Return the [X, Y] coordinate for the center point of the cell that contains the specified text.  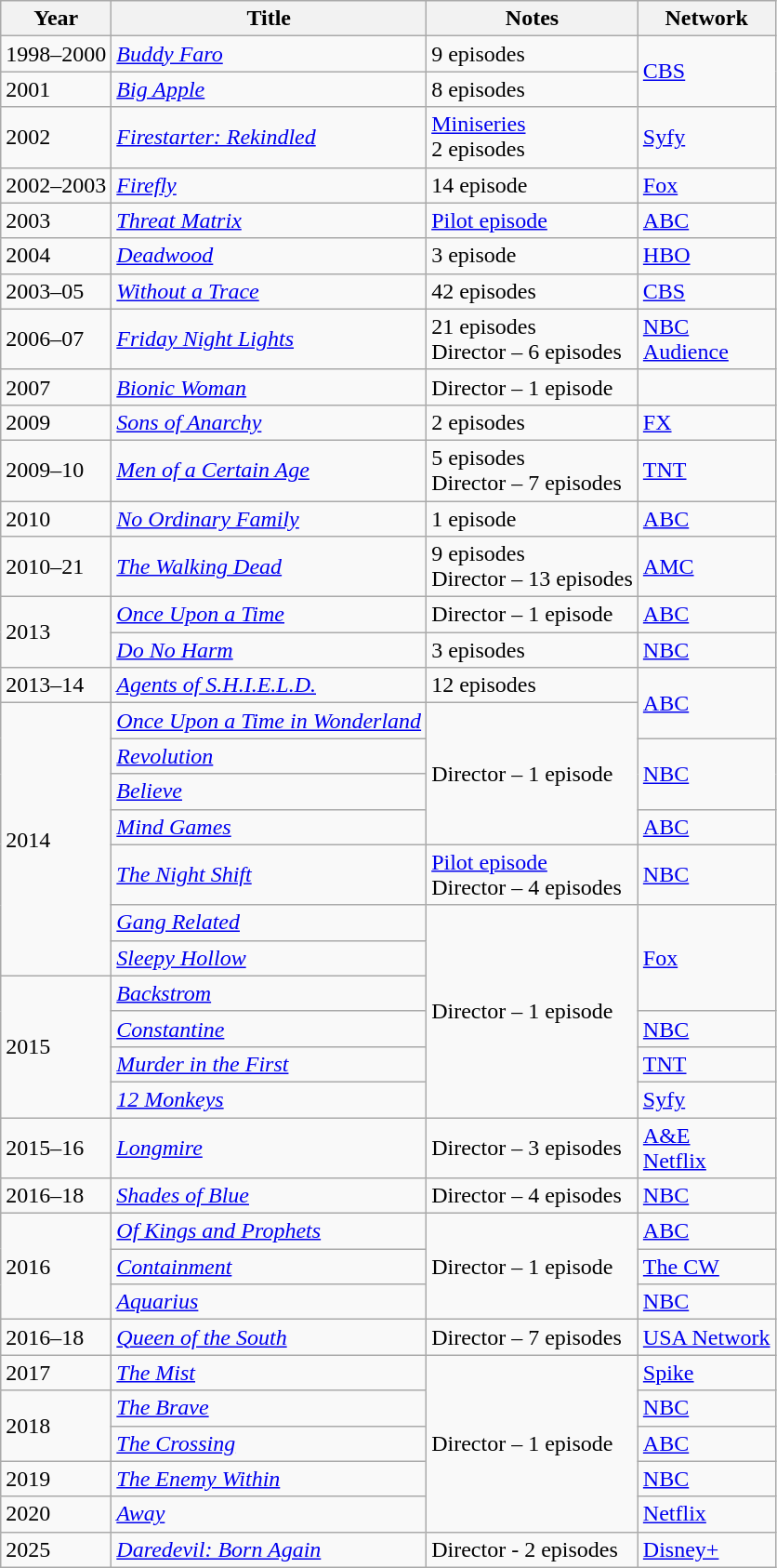
2006–07 [56, 339]
Backstrom [270, 993]
Shades of Blue [270, 1196]
2017 [56, 1373]
The CW [706, 1267]
Away [270, 1514]
2025 [56, 1549]
Longmire [270, 1148]
Sons of Anarchy [270, 422]
2019 [56, 1479]
Title [270, 19]
2007 [56, 387]
FX [706, 422]
2016 [56, 1267]
2013–14 [56, 685]
2015 [56, 1046]
Daredevil: Born Again [270, 1549]
Agents of S.H.I.E.L.D. [270, 685]
Revolution [270, 756]
Once Upon a Time [270, 615]
2002–2003 [56, 185]
9 episodesDirector – 13 episodes [533, 567]
The Crossing [270, 1443]
Gang Related [270, 923]
Firestarter: Rekindled [270, 138]
2010–21 [56, 567]
Disney+ [706, 1549]
Director – 4 episodes [533, 1196]
2009 [56, 422]
Miniseries2 episodes [533, 138]
2010 [56, 518]
2003 [56, 220]
21 episodesDirector – 6 episodes [533, 339]
No Ordinary Family [270, 518]
3 episode [533, 256]
8 episodes [533, 89]
Sleepy Hollow [270, 958]
Netflix [706, 1514]
Aquarius [270, 1302]
Pilot episode [533, 220]
The Night Shift [270, 874]
Of Kings and Prophets [270, 1231]
USA Network [706, 1337]
Constantine [270, 1029]
1998–2000 [56, 54]
3 episodes [533, 650]
2014 [56, 839]
9 episodes [533, 54]
Year [56, 19]
42 episodes [533, 291]
Murder in the First [270, 1064]
Friday Night Lights [270, 339]
2015–16 [56, 1148]
12 Monkeys [270, 1099]
Spike [706, 1373]
Mind Games [270, 827]
Director – 3 episodes [533, 1148]
Buddy Faro [270, 54]
The Brave [270, 1408]
Bionic Woman [270, 387]
Threat Matrix [270, 220]
The Walking Dead [270, 567]
5 episodesDirector – 7 episodes [533, 471]
NBCAudience [706, 339]
Believe [270, 791]
Pilot episodeDirector – 4 episodes [533, 874]
2003–05 [56, 291]
Big Apple [270, 89]
2013 [56, 632]
2002 [56, 138]
2004 [56, 256]
2020 [56, 1514]
Do No Harm [270, 650]
2 episodes [533, 422]
12 episodes [533, 685]
2018 [56, 1426]
The Enemy Within [270, 1479]
2009–10 [56, 471]
Notes [533, 19]
1 episode [533, 518]
Queen of the South [270, 1337]
Network [706, 19]
Containment [270, 1267]
HBO [706, 256]
AMC [706, 567]
The Mist [270, 1373]
Without a Trace [270, 291]
Once Upon a Time in Wonderland [270, 721]
Deadwood [270, 256]
14 episode [533, 185]
Firefly [270, 185]
Director – 7 episodes [533, 1337]
Men of a Certain Age [270, 471]
2001 [56, 89]
Director - 2 episodes [533, 1549]
A&ENetflix [706, 1148]
